For the text-containing cell, return its midpoint in [X, Y] coordinate format. 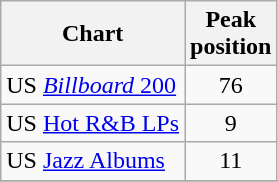
US Billboard 200 [93, 85]
Chart [93, 34]
11 [231, 161]
9 [231, 123]
Peakposition [231, 34]
US Jazz Albums [93, 161]
76 [231, 85]
US Hot R&B LPs [93, 123]
